Capture the cell that displays the provided text and extract its [x, y] central coordinate. 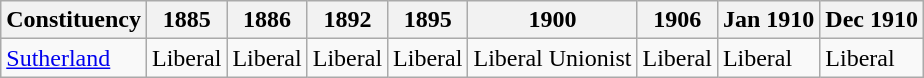
Jan 1910 [768, 20]
Liberal Unionist [552, 58]
1885 [186, 20]
Dec 1910 [872, 20]
1906 [677, 20]
1886 [267, 20]
1892 [347, 20]
Constituency [74, 20]
1900 [552, 20]
1895 [428, 20]
Sutherland [74, 58]
